Search for the cell housing the specified text and yield its [x, y] center coordinate. 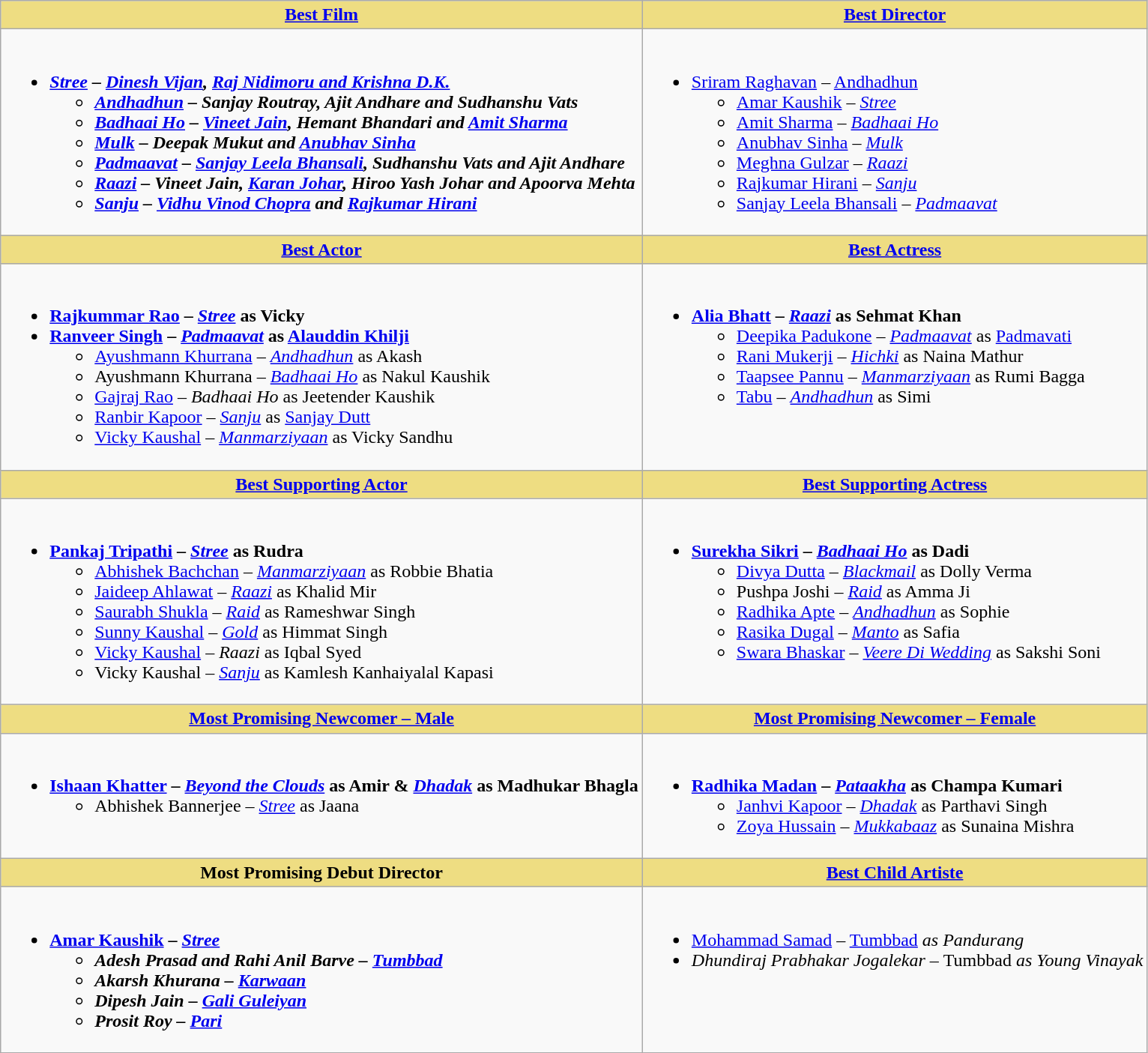
Best Actor [322, 250]
Best Supporting Actress [895, 484]
Best Supporting Actor [322, 484]
Best Child Artiste [895, 872]
Best Director [895, 15]
Ishaan Khatter – Beyond the Clouds as Amir & Dhadak as Madhukar BhaglaAbhishek Bannerjee – Stree as Jaana [322, 796]
Most Promising Newcomer – Male [322, 719]
Best Film [322, 15]
Most Promising Newcomer – Female [895, 719]
Best Actress [895, 250]
Amar Kaushik – StreeAdesh Prasad and Rahi Anil Barve – TumbbadAkarsh Khurana – KarwaanDipesh Jain – Gali GuleiyanProsit Roy – Pari [322, 970]
Mohammad Samad – Tumbbad as PandurangDhundiraj Prabhakar Jogalekar – Tumbbad as Young Vinayak [895, 970]
Radhika Madan – Pataakha as Champa KumariJanhvi Kapoor – Dhadak as Parthavi SinghZoya Hussain – Mukkabaaz as Sunaina Mishra [895, 796]
Most Promising Debut Director [322, 872]
